For the text-containing cell, return its midpoint in [X, Y] coordinate format. 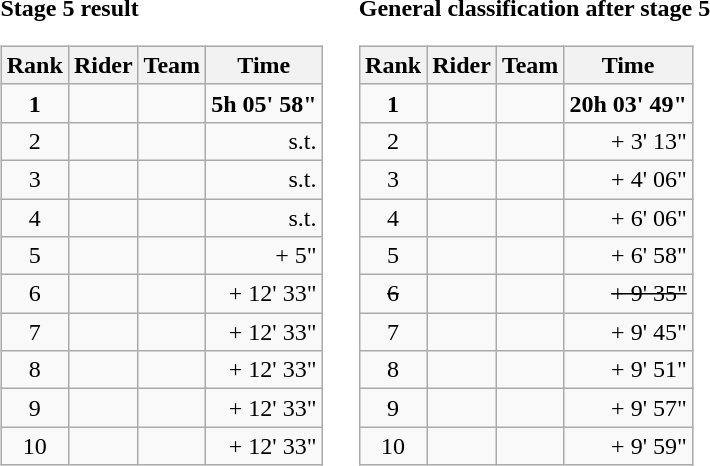
+ 9' 59" [628, 446]
+ 6' 06" [628, 217]
5h 05' 58" [264, 103]
20h 03' 49" [628, 103]
+ 9' 57" [628, 408]
+ 6' 58" [628, 256]
+ 3' 13" [628, 141]
+ 9' 45" [628, 332]
+ 4' 06" [628, 179]
+ 5" [264, 256]
+ 9' 35" [628, 294]
+ 9' 51" [628, 370]
